Provide the (x, y) coordinate of the cell's center where the given text is located.  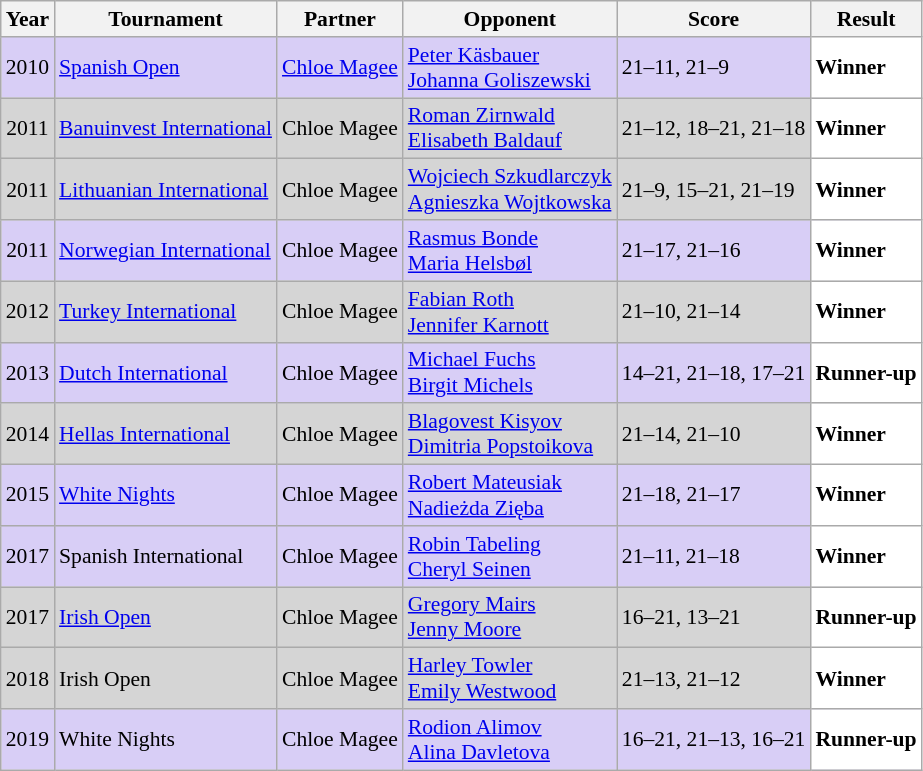
Peter Käsbauer Johanna Goliszewski (510, 68)
Score (714, 19)
Turkey International (166, 312)
21–11, 21–9 (714, 68)
2013 (28, 372)
Partner (340, 19)
Rodion Alimov Alina Davletova (510, 740)
2012 (28, 312)
2014 (28, 434)
21–12, 18–21, 21–18 (714, 128)
14–21, 21–18, 17–21 (714, 372)
Hellas International (166, 434)
2015 (28, 496)
21–13, 21–12 (714, 678)
21–17, 21–16 (714, 250)
Year (28, 19)
2019 (28, 740)
Harley Towler Emily Westwood (510, 678)
21–18, 21–17 (714, 496)
Opponent (510, 19)
Rasmus Bonde Maria Helsbøl (510, 250)
Norwegian International (166, 250)
Spanish Open (166, 68)
21–11, 21–18 (714, 556)
2018 (28, 678)
Roman Zirnwald Elisabeth Baldauf (510, 128)
Fabian Roth Jennifer Karnott (510, 312)
Result (866, 19)
Gregory Mairs Jenny Moore (510, 618)
Banuinvest International (166, 128)
Wojciech Szkudlarczyk Agnieszka Wojtkowska (510, 190)
Blagovest Kisyov Dimitria Popstoikova (510, 434)
Spanish International (166, 556)
Tournament (166, 19)
16–21, 21–13, 16–21 (714, 740)
2010 (28, 68)
Lithuanian International (166, 190)
Robin Tabeling Cheryl Seinen (510, 556)
Michael Fuchs Birgit Michels (510, 372)
21–9, 15–21, 21–19 (714, 190)
Robert Mateusiak Nadieżda Zięba (510, 496)
21–14, 21–10 (714, 434)
16–21, 13–21 (714, 618)
Dutch International (166, 372)
21–10, 21–14 (714, 312)
